Return [x, y] of the center of cell containing provided text 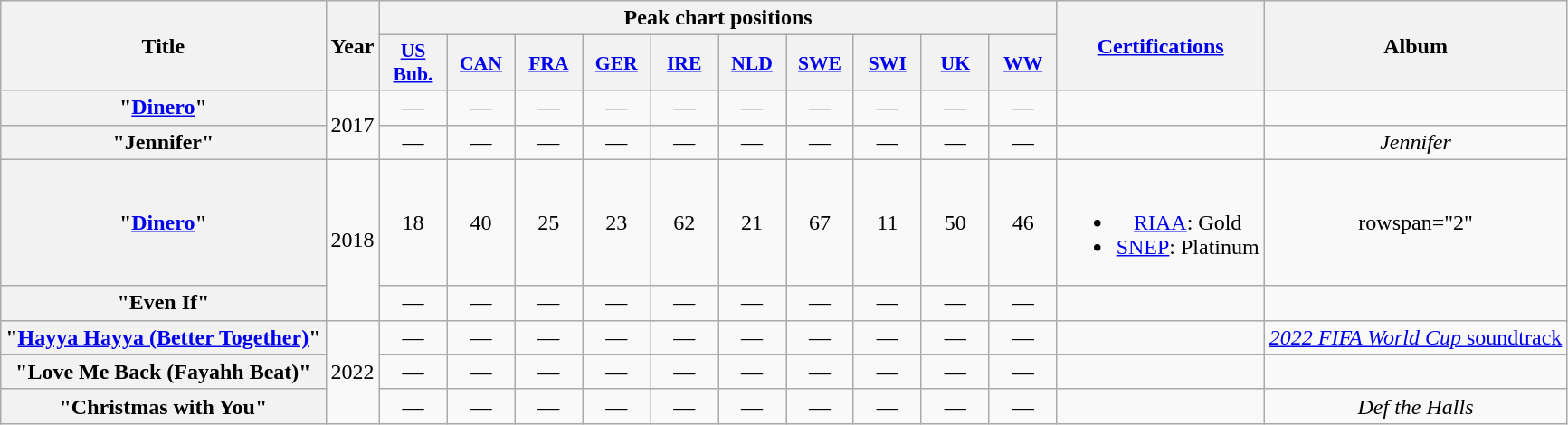
UK [955, 63]
Certifications [1160, 45]
SWE [820, 63]
11 [887, 222]
50 [955, 222]
WW [1022, 63]
2017 [353, 125]
40 [481, 222]
25 [548, 222]
21 [753, 222]
2022 FIFA World Cup soundtrack [1415, 337]
Peak chart positions [718, 18]
USBub. [413, 63]
2018 [353, 240]
FRA [548, 63]
"Hayya Hayya (Better Together)" [163, 337]
CAN [481, 63]
Jennifer [1415, 142]
Year [353, 45]
Album [1415, 45]
IRE [684, 63]
RIAA: GoldSNEP: Platinum [1160, 222]
62 [684, 222]
"Love Me Back (Fayahh Beat)" [163, 372]
23 [617, 222]
2022 [353, 372]
"Even If" [163, 303]
"Christmas with You" [163, 406]
67 [820, 222]
Def the Halls [1415, 406]
GER [617, 63]
46 [1022, 222]
rowspan="2" [1415, 222]
SWI [887, 63]
18 [413, 222]
"Jennifer" [163, 142]
NLD [753, 63]
Title [163, 45]
